Provide the (x, y) coordinate of the cell's center where the given text is located.  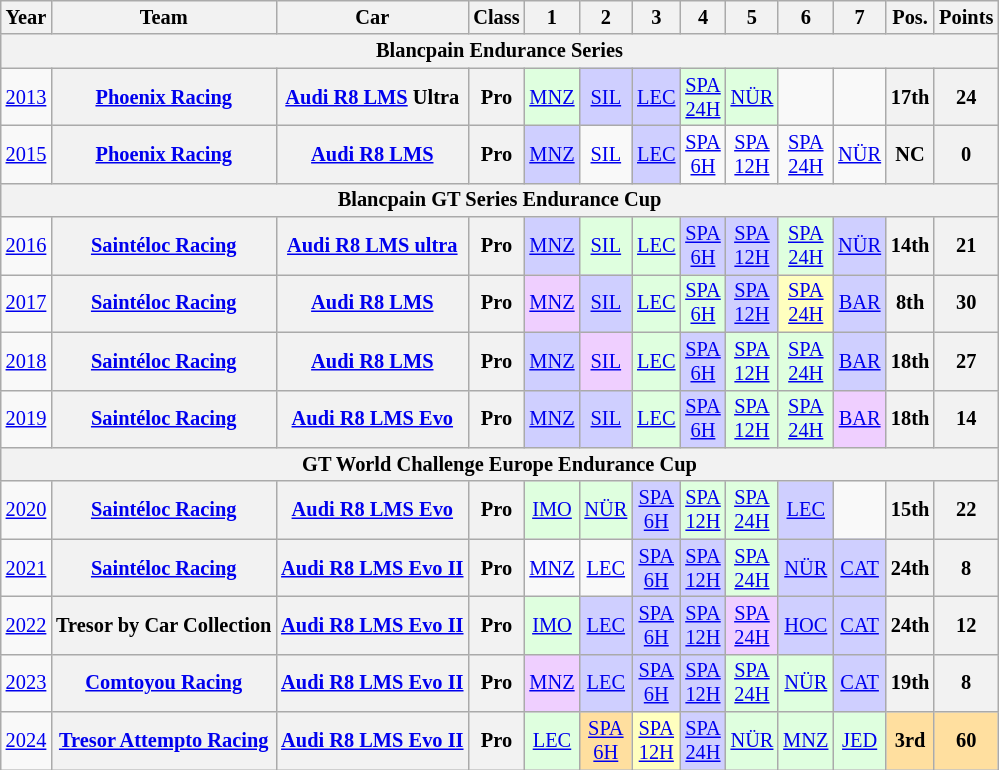
GT World Challenge Europe Endurance Cup (500, 464)
4 (702, 17)
2022 (26, 625)
2017 (26, 303)
Year (26, 17)
Car (372, 17)
6 (806, 17)
2013 (26, 97)
Audi R8 LMS ultra (372, 246)
27 (966, 361)
Blancpain Endurance Series (500, 51)
14 (966, 419)
2023 (26, 683)
17th (910, 97)
Tresor by Car Collection (164, 625)
30 (966, 303)
22 (966, 510)
2015 (26, 154)
2024 (26, 741)
1 (552, 17)
5 (752, 17)
60 (966, 741)
Class (496, 17)
2 (606, 17)
Comtoyou Racing (164, 683)
JED (860, 741)
Audi R8 LMS Ultra (372, 97)
Points (966, 17)
2018 (26, 361)
19th (910, 683)
Tresor Attempto Racing (164, 741)
8th (910, 303)
7 (860, 17)
3 (656, 17)
2021 (26, 568)
3rd (910, 741)
Blancpain GT Series Endurance Cup (500, 200)
2019 (26, 419)
Pos. (910, 17)
15th (910, 510)
2016 (26, 246)
14th (910, 246)
NC (910, 154)
12 (966, 625)
21 (966, 246)
HOC (806, 625)
0 (966, 154)
24 (966, 97)
2020 (26, 510)
Team (164, 17)
